Detect which cell encompasses the target text, then output its [X, Y] center coordinate. 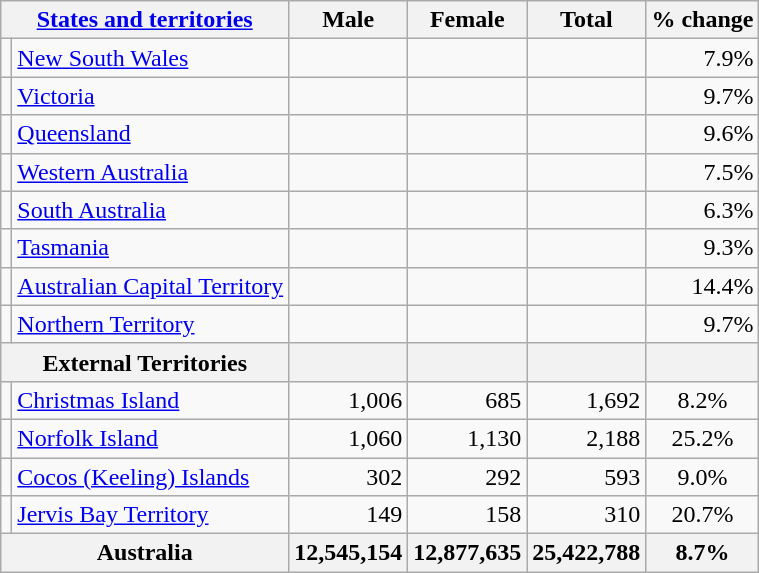
9.6% [702, 134]
12,877,635 [468, 553]
Cocos (Keeling) Islands [150, 477]
14.4% [702, 286]
Australia [145, 553]
Queensland [150, 134]
2,188 [586, 438]
158 [468, 515]
25.2% [702, 438]
1,006 [348, 400]
9.3% [702, 248]
Christmas Island [150, 400]
292 [468, 477]
% change [702, 20]
6.3% [702, 210]
Male [348, 20]
States and territories [145, 20]
8.7% [702, 553]
1,692 [586, 400]
Victoria [150, 96]
External Territories [145, 362]
Jervis Bay Territory [150, 515]
12,545,154 [348, 553]
Western Australia [150, 172]
310 [586, 515]
149 [348, 515]
302 [348, 477]
685 [468, 400]
1,130 [468, 438]
7.9% [702, 58]
Female [468, 20]
25,422,788 [586, 553]
Norfolk Island [150, 438]
New South Wales [150, 58]
593 [586, 477]
9.0% [702, 477]
8.2% [702, 400]
1,060 [348, 438]
Northern Territory [150, 324]
7.5% [702, 172]
Total [586, 20]
20.7% [702, 515]
Australian Capital Territory [150, 286]
South Australia [150, 210]
Tasmania [150, 248]
